Determine the [x, y] coordinate at the center of the cell enclosing the given text.  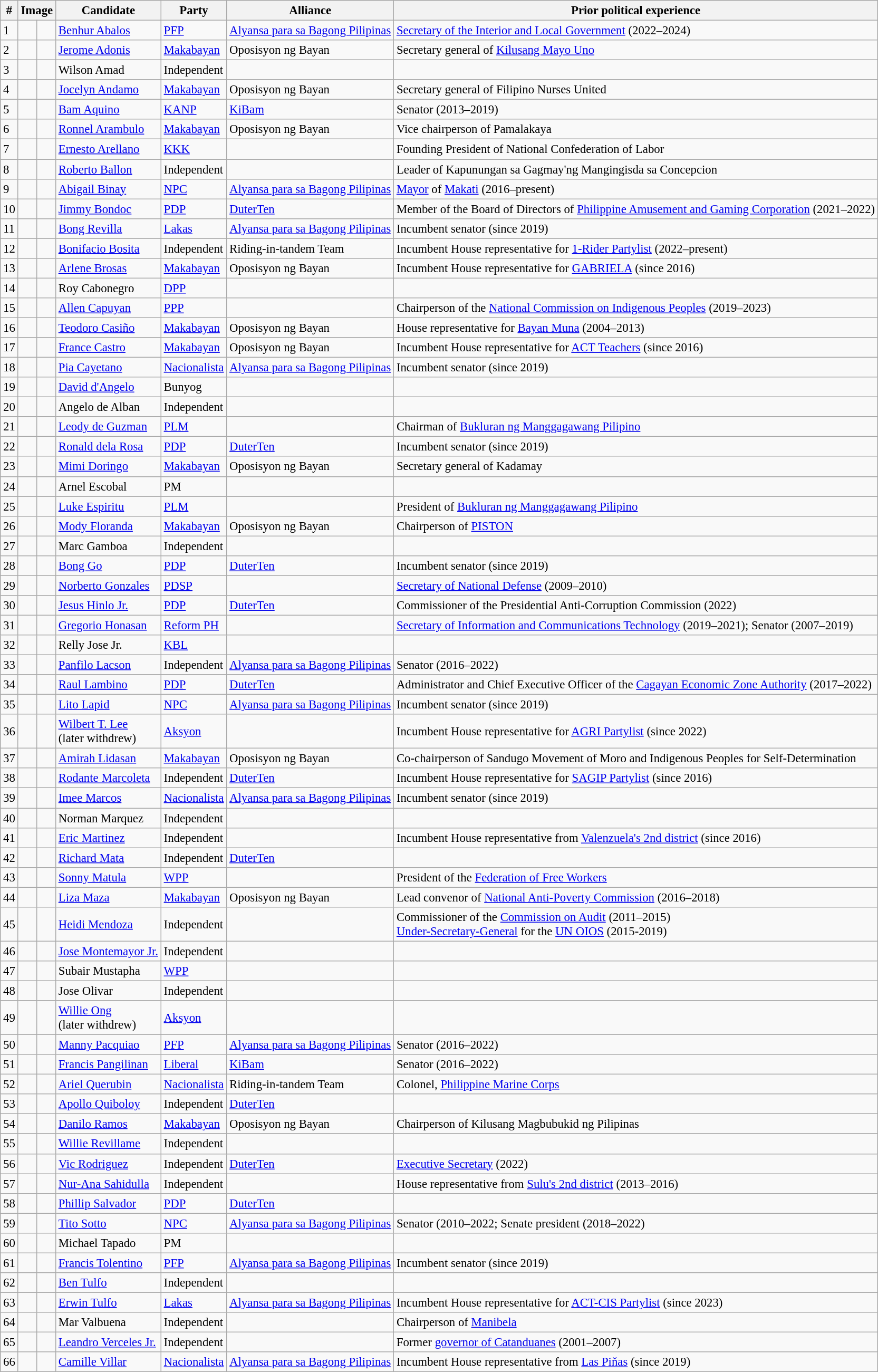
2 [9, 50]
Liza Maza [108, 897]
House representative from Sulu's 2nd district (2013–2016) [636, 1184]
55 [9, 1144]
3 [9, 70]
61 [9, 1263]
Manny Pacquiao [108, 1045]
PDSP [194, 586]
Norberto Gonzales [108, 586]
Francis Tolentino [108, 1263]
Rodante Marcoleta [108, 778]
Former governor of Catanduanes (2001–2007) [636, 1342]
Incumbent House representative from Las Piňas (since 2019) [636, 1362]
Allen Capuyan [108, 308]
54 [9, 1124]
Phillip Salvador [108, 1203]
Jerome Adonis [108, 50]
Bong Revilla [108, 228]
29 [9, 586]
13 [9, 268]
15 [9, 308]
5 [9, 110]
# [9, 11]
56 [9, 1164]
Panfilo Lacson [108, 665]
Ronald dela Rosa [108, 447]
Senator (2013–2019) [636, 110]
Chairperson of Manibela [636, 1322]
32 [9, 645]
Co-chairperson of Sandugo Movement of Moro and Indigenous Peoples for Self-Determination [636, 759]
39 [9, 798]
66 [9, 1362]
Camille Villar [108, 1362]
KANP [194, 110]
Founding President of National Confederation of Labor [636, 149]
David d'Angelo [108, 387]
Administrator and Chief Executive Officer of the Cagayan Economic Zone Authority (2017–2022) [636, 685]
President of Bukluran ng Manggagawang Pilipino [636, 506]
Arlene Brosas [108, 268]
Norman Marquez [108, 818]
Wilson Amad [108, 70]
Subair Mustapha [108, 971]
22 [9, 447]
Secretary general of Filipino Nurses United [636, 90]
Michael Tapado [108, 1243]
Benhur Abalos [108, 31]
Mimi Doringo [108, 467]
Willie Ong(later withdrew) [108, 1018]
24 [9, 486]
51 [9, 1064]
KKK [194, 149]
17 [9, 348]
53 [9, 1104]
65 [9, 1342]
Leody de Guzman [108, 427]
40 [9, 818]
Eric Martinez [108, 838]
46 [9, 951]
Secretary general of Kadamay [636, 467]
Secretary of National Defense (2009–2010) [636, 586]
House representative for Bayan Muna (2004–2013) [636, 328]
52 [9, 1085]
20 [9, 407]
Jimmy Bondoc [108, 209]
30 [9, 606]
President of the Federation of Free Workers [636, 877]
Raul Lambino [108, 685]
1 [9, 31]
Sonny Matula [108, 877]
47 [9, 971]
Commissioner of the Commission on Audit (2011–2015) Under-Secretary-General for the UN OIOS (2015-2019) [636, 924]
62 [9, 1283]
50 [9, 1045]
Mayor of Makati (2016–present) [636, 189]
Bonifacio Bosita [108, 248]
38 [9, 778]
Vic Rodriguez [108, 1164]
41 [9, 838]
35 [9, 705]
Secretary general of Kilusang Mayo Uno [636, 50]
4 [9, 90]
Liberal [194, 1064]
26 [9, 526]
Amirah Lidasan [108, 759]
Teodoro Casiño [108, 328]
31 [9, 625]
42 [9, 858]
Commissioner of the Presidential Anti-Corruption Commission (2022) [636, 606]
Jesus Hinlo Jr. [108, 606]
63 [9, 1302]
27 [9, 546]
Party [194, 11]
Marc Gamboa [108, 546]
44 [9, 897]
Abigail Binay [108, 189]
Reform PH [194, 625]
59 [9, 1223]
Lead convenor of National Anti-Poverty Commission (2016–2018) [636, 897]
Chairman of Bukluran ng Manggagawang Pilipino [636, 427]
Imee Marcos [108, 798]
37 [9, 759]
Gregorio Honasan [108, 625]
45 [9, 924]
Nur-Ana Sahidulla [108, 1184]
14 [9, 288]
Richard Mata [108, 858]
25 [9, 506]
57 [9, 1184]
Candidate [108, 11]
49 [9, 1018]
23 [9, 467]
21 [9, 427]
Executive Secretary (2022) [636, 1164]
Incumbent House representative for ACT-CIS Partylist (since 2023) [636, 1302]
Incumbent House representative for SAGIP Partylist (since 2016) [636, 778]
Incumbent House representative for GABRIELA (since 2016) [636, 268]
Danilo Ramos [108, 1124]
19 [9, 387]
Arnel Escobal [108, 486]
Bam Aquino [108, 110]
Wilbert T. Lee(later withdrew) [108, 731]
58 [9, 1203]
10 [9, 209]
36 [9, 731]
Incumbent House representative for AGRI Partylist (since 2022) [636, 731]
Leandro Verceles Jr. [108, 1342]
Chairperson of PISTON [636, 526]
Tito Sotto [108, 1223]
18 [9, 368]
Chairperson of the National Commission on Indigenous Peoples (2019–2023) [636, 308]
8 [9, 169]
Leader of Kapunungan sa Gagmay'ng Mangingisda sa Concepcion [636, 169]
Francis Pangilinan [108, 1064]
Prior political experience [636, 11]
Jose Montemayor Jr. [108, 951]
11 [9, 228]
Jocelyn Andamo [108, 90]
28 [9, 566]
DPP [194, 288]
Roberto Ballon [108, 169]
43 [9, 877]
34 [9, 685]
France Castro [108, 348]
Incumbent House representative for 1-Rider Partylist (2022–present) [636, 248]
Willie Revillame [108, 1144]
Angelo de Alban [108, 407]
Luke Espiritu [108, 506]
16 [9, 328]
6 [9, 129]
Image [37, 11]
Pia Cayetano [108, 368]
Bong Go [108, 566]
Ronnel Arambulo [108, 129]
Erwin Tulfo [108, 1302]
Chairperson of Kilusang Magbubukid ng Pilipinas [636, 1124]
Member of the Board of Directors of Philippine Amusement and Gaming Corporation (2021–2022) [636, 209]
48 [9, 991]
Relly Jose Jr. [108, 645]
Vice chairperson of Pamalakaya [636, 129]
Mody Floranda [108, 526]
Bunyog [194, 387]
Secretary of the Interior and Local Government (2022–2024) [636, 31]
KBL [194, 645]
PPP [194, 308]
Colonel, Philippine Marine Corps [636, 1085]
Heidi Mendoza [108, 924]
12 [9, 248]
Roy Cabonegro [108, 288]
Ariel Querubin [108, 1085]
Alliance [310, 11]
7 [9, 149]
Apollo Quiboloy [108, 1104]
Senator (2010–2022; Senate president (2018–2022) [636, 1223]
Ben Tulfo [108, 1283]
Incumbent House representative for ACT Teachers (since 2016) [636, 348]
60 [9, 1243]
64 [9, 1322]
Jose Olivar [108, 991]
Ernesto Arellano [108, 149]
33 [9, 665]
Incumbent House representative from Valenzuela's 2nd district (since 2016) [636, 838]
Lito Lapid [108, 705]
9 [9, 189]
Secretary of Information and Communications Technology (2019–2021); Senator (2007–2019) [636, 625]
Mar Valbuena [108, 1322]
